Identify which cell holds the provided text, then report its (X, Y) central coordinate. 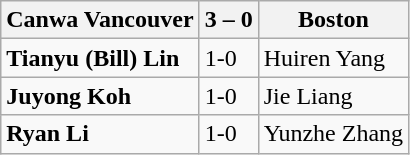
Jie Liang (333, 96)
Yunzhe Zhang (333, 134)
Tianyu (Bill) Lin (100, 58)
Canwa Vancouver (100, 20)
Juyong Koh (100, 96)
Boston (333, 20)
Ryan Li (100, 134)
Huiren Yang (333, 58)
3 – 0 (228, 20)
